Determine the (X, Y) coordinate at the center of the cell enclosing the given text.  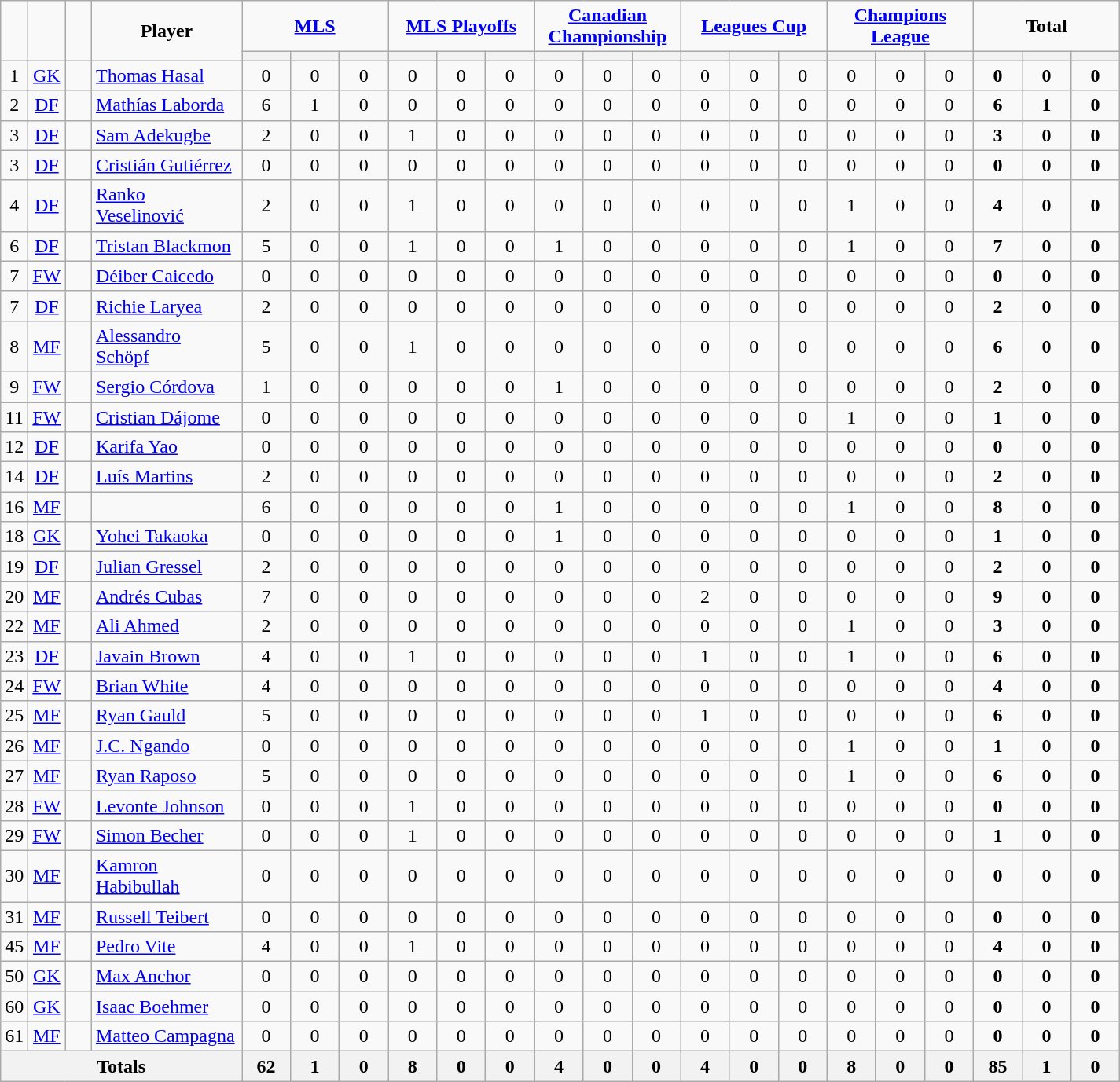
Andrés Cubas (167, 596)
27 (14, 776)
Brian White (167, 686)
Karifa Yao (167, 447)
Javain Brown (167, 656)
Cristián Gutiérrez (167, 165)
Player (167, 31)
Ranko Veselinović (167, 206)
Pedro Vite (167, 947)
50 (14, 977)
62 (266, 1066)
23 (14, 656)
31 (14, 917)
MLS (315, 27)
22 (14, 626)
Julian Gressel (167, 567)
Totals (121, 1066)
Isaac Boehmer (167, 1007)
28 (14, 805)
29 (14, 835)
24 (14, 686)
19 (14, 567)
60 (14, 1007)
Canadian Championship (608, 27)
16 (14, 507)
Leagues Cup (754, 27)
14 (14, 477)
Alessandro Schöpf (167, 346)
Déiber Caicedo (167, 276)
Yohei Takaoka (167, 537)
45 (14, 947)
MLS Playoffs (461, 27)
Tristan Blackmon (167, 246)
61 (14, 1036)
Luís Martins (167, 477)
12 (14, 447)
18 (14, 537)
Levonte Johnson (167, 805)
Ryan Raposo (167, 776)
Thomas Hasal (167, 75)
Cristian Dájome (167, 417)
Champions League (900, 27)
Kamron Habibullah (167, 875)
Ali Ahmed (167, 626)
11 (14, 417)
Sergio Córdova (167, 387)
Richie Laryea (167, 306)
Ryan Gauld (167, 716)
Max Anchor (167, 977)
Sam Adekugbe (167, 135)
Russell Teibert (167, 917)
30 (14, 875)
25 (14, 716)
Mathías Laborda (167, 105)
26 (14, 746)
20 (14, 596)
85 (997, 1066)
Matteo Campagna (167, 1036)
Simon Becher (167, 835)
J.C. Ngando (167, 746)
Total (1046, 27)
